Output the (x, y) coordinate of the center of the cell containing the given text.  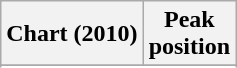
Chart (2010) (72, 34)
Peakposition (189, 34)
